From the cell containing the given text, extract its center point as (x, y) coordinate. 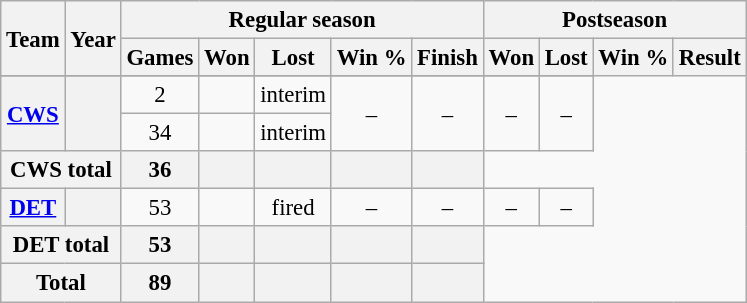
Year (93, 38)
DET total (61, 245)
Finish (448, 58)
Games (160, 58)
89 (160, 283)
Total (61, 283)
Postseason (614, 20)
36 (160, 170)
Regular season (302, 20)
34 (160, 133)
fired (293, 208)
2 (160, 95)
CWS total (61, 170)
DET (33, 208)
Result (710, 58)
CWS (33, 114)
Team (33, 38)
